Locate the cell with the specified text and output its (X, Y) center coordinate. 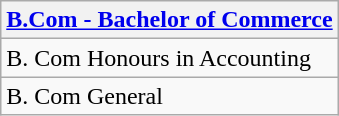
B. Com General (170, 96)
B. Com Honours in Accounting (170, 58)
B.Com - Bachelor of Commerce (170, 20)
